Provide the [x, y] coordinate of the cell's center where the given text is located.  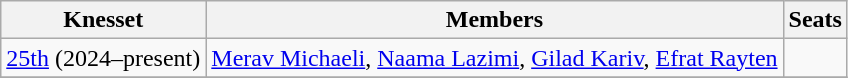
Merav Michaeli, Naama Lazimi, Gilad Kariv, Efrat Rayten [494, 58]
Seats [815, 20]
Members [494, 20]
Knesset [104, 20]
25th (2024–present) [104, 58]
